For the text-containing cell, return its midpoint in (X, Y) coordinate format. 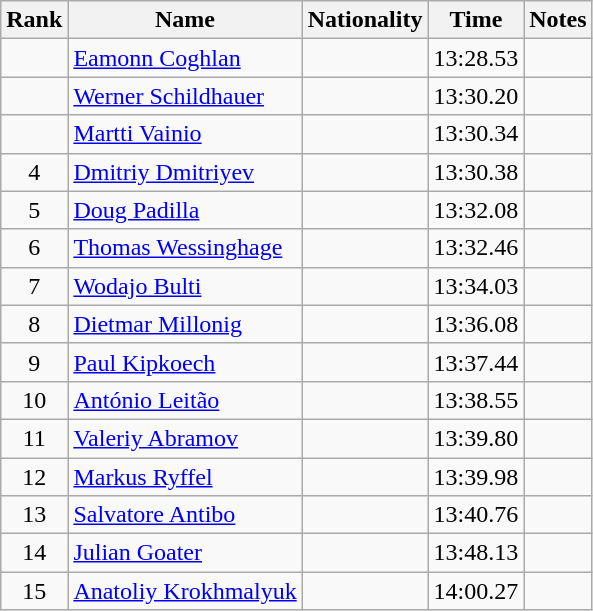
13:37.44 (476, 362)
Rank (34, 20)
12 (34, 477)
Dmitriy Dmitriyev (185, 172)
9 (34, 362)
Thomas Wessinghage (185, 248)
13:39.98 (476, 477)
15 (34, 591)
Martti Vainio (185, 134)
11 (34, 438)
Eamonn Coghlan (185, 58)
Wodajo Bulti (185, 286)
Dietmar Millonig (185, 324)
13:28.53 (476, 58)
Nationality (365, 20)
5 (34, 210)
13:30.38 (476, 172)
13 (34, 515)
13:32.46 (476, 248)
Werner Schildhauer (185, 96)
13:38.55 (476, 400)
Doug Padilla (185, 210)
7 (34, 286)
Salvatore Antibo (185, 515)
8 (34, 324)
4 (34, 172)
13:32.08 (476, 210)
Notes (558, 20)
Name (185, 20)
13:36.08 (476, 324)
13:34.03 (476, 286)
13:48.13 (476, 553)
Anatoliy Krokhmalyuk (185, 591)
Valeriy Abramov (185, 438)
Markus Ryffel (185, 477)
10 (34, 400)
Paul Kipkoech (185, 362)
13:40.76 (476, 515)
António Leitão (185, 400)
13:39.80 (476, 438)
14:00.27 (476, 591)
Julian Goater (185, 553)
14 (34, 553)
Time (476, 20)
6 (34, 248)
13:30.20 (476, 96)
13:30.34 (476, 134)
